Capture the cell that displays the provided text and extract its [x, y] central coordinate. 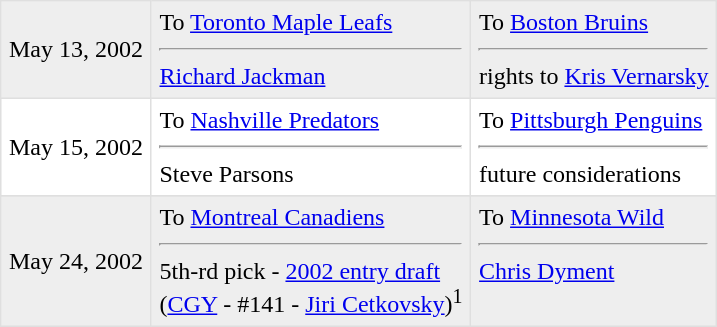
To Minnesota WildChris Dyment [594, 262]
May 13, 2002 [76, 50]
To Toronto Maple LeafsRichard Jackman [311, 50]
To Nashville PredatorsSteve Parsons [311, 147]
To Boston Bruinsrights to Kris Vernarsky [594, 50]
To Montreal Canadiens5th-rd pick - 2002 entry draft(CGY - #141 - Jiri Cetkovsky)1 [311, 262]
To Pittsburgh Penguinsfuture considerations [594, 147]
May 15, 2002 [76, 147]
May 24, 2002 [76, 262]
